Determine the [x, y] coordinate at the center of the cell enclosing the given text.  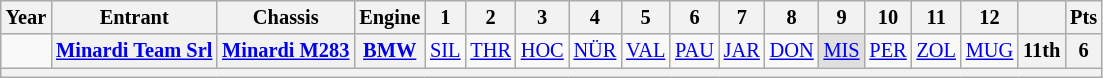
9 [842, 17]
ZOL [936, 51]
PER [888, 51]
Engine [390, 17]
MUG [990, 51]
Minardi M283 [286, 51]
11th [1042, 51]
Year [26, 17]
MIS [842, 51]
12 [990, 17]
Entrant [134, 17]
Pts [1084, 17]
DON [792, 51]
7 [742, 17]
JAR [742, 51]
NÜR [596, 51]
VAL [646, 51]
2 [490, 17]
HOC [542, 51]
11 [936, 17]
8 [792, 17]
SIL [445, 51]
3 [542, 17]
BMW [390, 51]
5 [646, 17]
4 [596, 17]
Minardi Team Srl [134, 51]
Chassis [286, 17]
PAU [694, 51]
1 [445, 17]
10 [888, 17]
THR [490, 51]
